Extract the (X, Y) coordinate from the center of the cell holding the provided text.  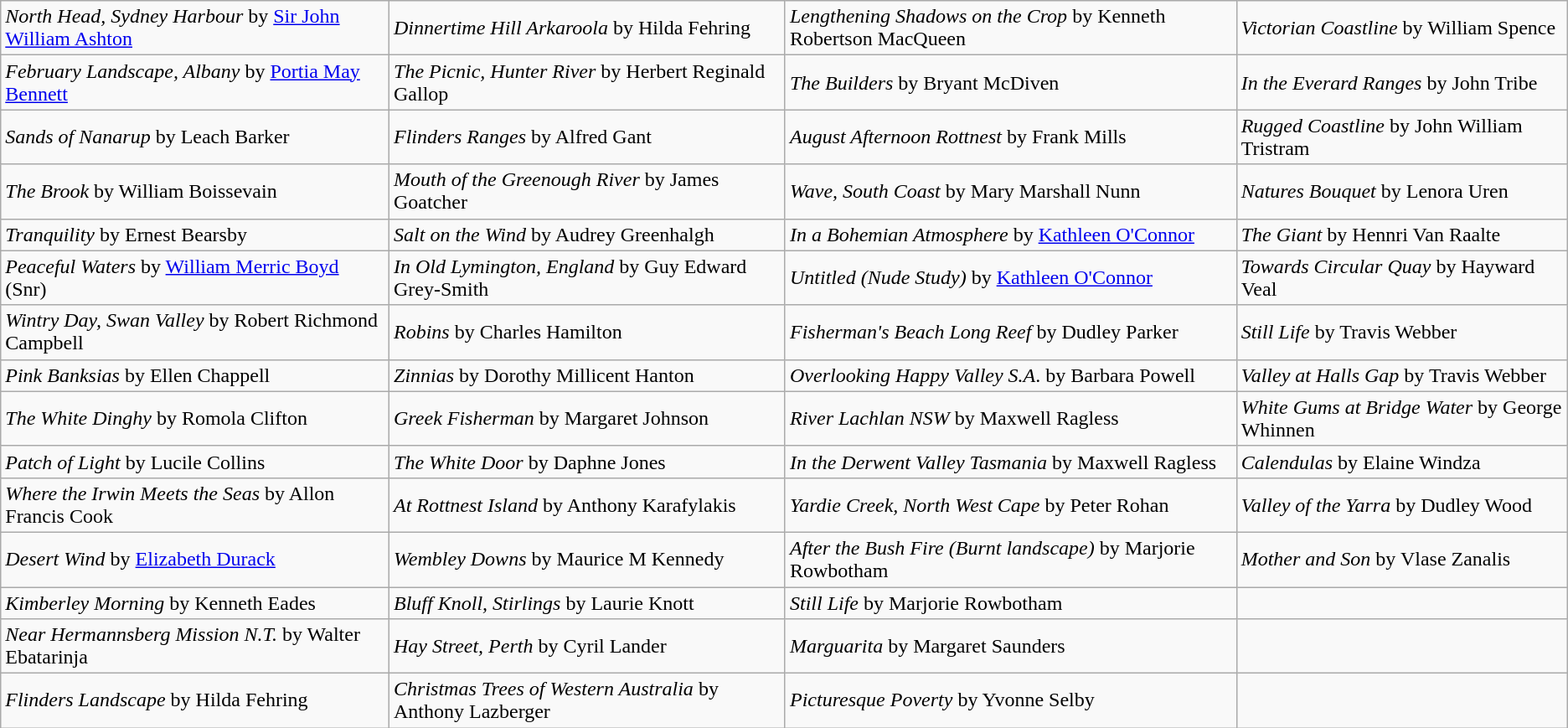
Wembley Downs by Maurice M Kennedy (588, 560)
Yardie Creek, North West Cape by Peter Rohan (1010, 504)
White Gums at Bridge Water by George Whinnen (1402, 419)
Robins by Charles Hamilton (588, 332)
Picturesque Poverty by Yvonne Selby (1010, 700)
North Head, Sydney Harbour by Sir John William Ashton (195, 28)
Salt on the Wind by Audrey Greenhalgh (588, 235)
At Rottnest Island by Anthony Karafylakis (588, 504)
The White Dinghy by Romola Clifton (195, 419)
Lengthening Shadows on the Crop by Kenneth Robertson MacQueen (1010, 28)
Wave, South Coast by Mary Marshall Nunn (1010, 191)
August Afternoon Rottnest by Frank Mills (1010, 137)
The Builders by Bryant McDiven (1010, 82)
Patch of Light by Lucile Collins (195, 462)
Still Life by Marjorie Rowbotham (1010, 602)
Still Life by Travis Webber (1402, 332)
Sands of Nanarup by Leach Barker (195, 137)
Fisherman's Beach Long Reef by Dudley Parker (1010, 332)
After the Bush Fire (Burnt landscape) by Marjorie Rowbotham (1010, 560)
Natures Bouquet by Lenora Uren (1402, 191)
Zinnias by Dorothy Millicent Hanton (588, 375)
Calendulas by Elaine Windza (1402, 462)
Mouth of the Greenough River by James Goatcher (588, 191)
The Giant by Hennri Van Raalte (1402, 235)
The White Door by Daphne Jones (588, 462)
Bluff Knoll, Stirlings by Laurie Knott (588, 602)
The Picnic, Hunter River by Herbert Reginald Gallop (588, 82)
Tranquility by Ernest Bearsby (195, 235)
Valley at Halls Gap by Travis Webber (1402, 375)
Hay Street, Perth by Cyril Lander (588, 647)
Christmas Trees of Western Australia by Anthony Lazberger (588, 700)
Kimberley Morning by Kenneth Eades (195, 602)
Flinders Ranges by Alfred Gant (588, 137)
Untitled (Nude Study) by Kathleen O'Connor (1010, 278)
In Old Lymington, England by Guy Edward Grey-Smith (588, 278)
Pink Banksias by Ellen Chappell (195, 375)
Flinders Landscape by Hilda Fehring (195, 700)
Wintry Day, Swan Valley by Robert Richmond Campbell (195, 332)
Desert Wind by Elizabeth Durack (195, 560)
The Brook by William Boissevain (195, 191)
Where the Irwin Meets the Seas by Allon Francis Cook (195, 504)
In the Derwent Valley Tasmania by Maxwell Ragless (1010, 462)
Rugged Coastline by John William Tristram (1402, 137)
Dinnertime Hill Arkaroola by Hilda Fehring (588, 28)
In a Bohemian Atmosphere by Kathleen O'Connor (1010, 235)
Near Hermannsberg Mission N.T. by Walter Ebatarinja (195, 647)
River Lachlan NSW by Maxwell Ragless (1010, 419)
Overlooking Happy Valley S.A. by Barbara Powell (1010, 375)
Valley of the Yarra by Dudley Wood (1402, 504)
In the Everard Ranges by John Tribe (1402, 82)
Marguarita by Margaret Saunders (1010, 647)
Towards Circular Quay by Hayward Veal (1402, 278)
Victorian Coastline by William Spence (1402, 28)
February Landscape, Albany by Portia May Bennett (195, 82)
Mother and Son by Vlase Zanalis (1402, 560)
Greek Fisherman by Margaret Johnson (588, 419)
Peaceful Waters by William Merric Boyd (Snr) (195, 278)
